Scan for the cell matching the given text and deliver its [x, y] coordinate at center. 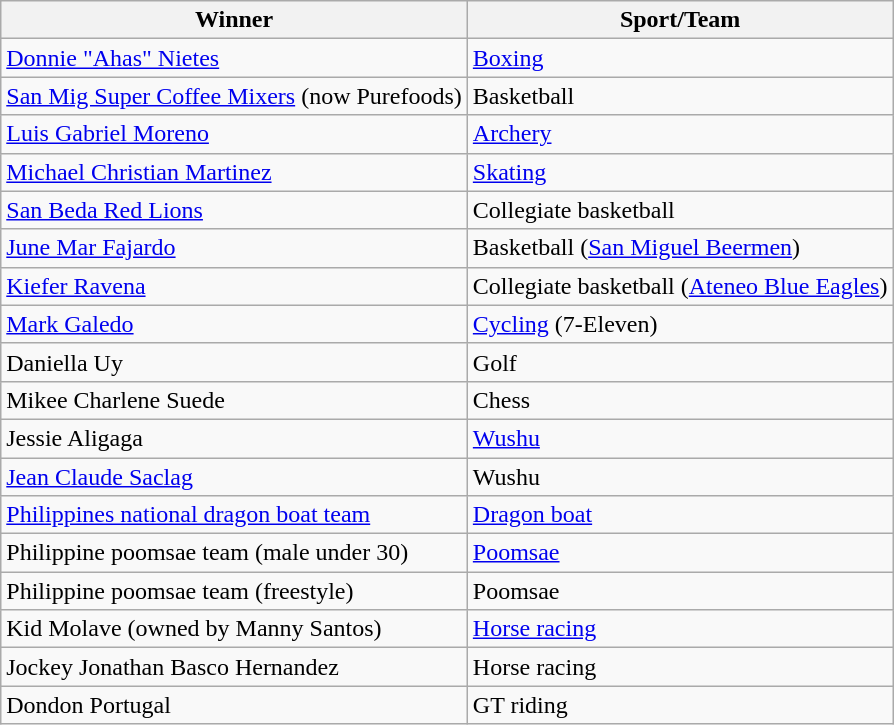
Jean Claude Saclag [234, 477]
Cycling (7-Eleven) [680, 324]
Daniella Uy [234, 362]
Kid Molave (owned by Manny Santos) [234, 629]
Collegiate basketball (Ateneo Blue Eagles) [680, 286]
Basketball [680, 96]
Kiefer Ravena [234, 286]
Dragon boat [680, 515]
Dondon Portugal [234, 705]
Donnie "Ahas" Nietes [234, 58]
Philippine poomsae team (male under 30) [234, 553]
San Mig Super Coffee Mixers (now Purefoods) [234, 96]
Archery [680, 134]
Jessie Aligaga [234, 438]
Luis Gabriel Moreno [234, 134]
Golf [680, 362]
Basketball (San Miguel Beermen) [680, 248]
June Mar Fajardo [234, 248]
GT riding [680, 705]
Winner [234, 20]
Chess [680, 400]
Boxing [680, 58]
Michael Christian Martinez [234, 172]
Jockey Jonathan Basco Hernandez [234, 667]
Philippine poomsae team (freestyle) [234, 591]
Mark Galedo [234, 324]
Skating [680, 172]
San Beda Red Lions [234, 210]
Philippines national dragon boat team [234, 515]
Mikee Charlene Suede [234, 400]
Collegiate basketball [680, 210]
Sport/Team [680, 20]
